Pinpoint the cell where the given text exists, returning its (x, y) midpoint coordinate. 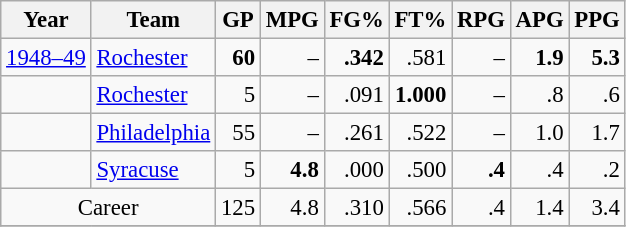
1.7 (597, 133)
1.4 (540, 208)
.2 (597, 170)
Career (108, 208)
PPG (597, 20)
Philadelphia (153, 133)
.8 (540, 95)
.342 (356, 58)
RPG (482, 20)
.000 (356, 170)
3.4 (597, 208)
.581 (420, 58)
FG% (356, 20)
1948–49 (46, 58)
.091 (356, 95)
FT% (420, 20)
.310 (356, 208)
Team (153, 20)
125 (238, 208)
.522 (420, 133)
1.0 (540, 133)
APG (540, 20)
GP (238, 20)
.6 (597, 95)
5.3 (597, 58)
60 (238, 58)
.261 (356, 133)
MPG (292, 20)
55 (238, 133)
Syracuse (153, 170)
.566 (420, 208)
Year (46, 20)
1.9 (540, 58)
.500 (420, 170)
1.000 (420, 95)
